Determine the [x, y] coordinate at the center of the cell enclosing the given text.  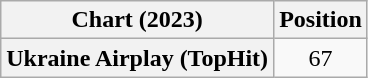
67 [321, 58]
Ukraine Airplay (TopHit) [138, 58]
Position [321, 20]
Chart (2023) [138, 20]
